For the text-containing cell, return its midpoint in (X, Y) coordinate format. 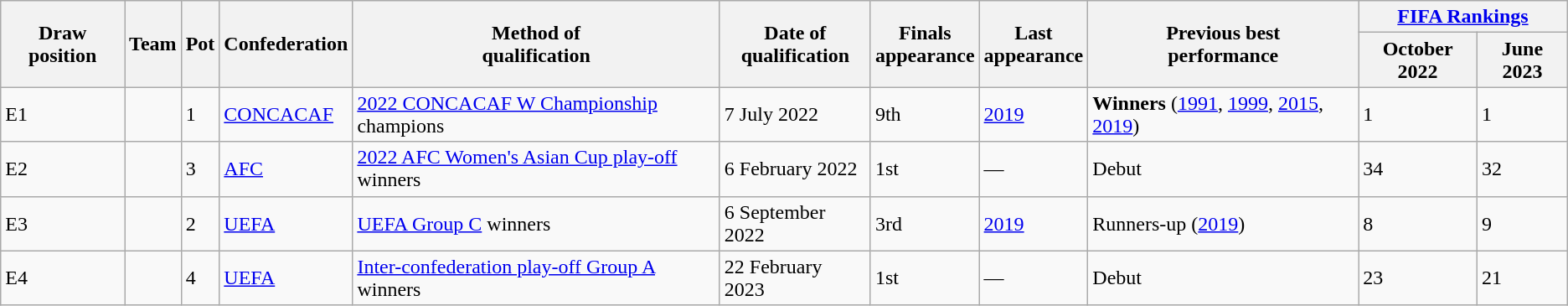
2 (200, 223)
21 (1523, 278)
3rd (925, 223)
Inter-confederation play-off Group A winners (536, 278)
Winners (1991, 1999, 2015, 2019) (1223, 114)
23 (1418, 278)
2022 CONCACAF W Championship champions (536, 114)
Pot (200, 44)
3 (200, 169)
Confederation (286, 44)
Date ofqualification (795, 44)
Team (153, 44)
Method ofqualification (536, 44)
22 February 2023 (795, 278)
AFC (286, 169)
32 (1523, 169)
Previous bestperformance (1223, 44)
FIFA Rankings (1463, 17)
34 (1418, 169)
E1 (63, 114)
UEFA Group C winners (536, 223)
8 (1418, 223)
2022 AFC Women's Asian Cup play-off winners (536, 169)
9th (925, 114)
4 (200, 278)
Finalsappearance (925, 44)
E4 (63, 278)
7 July 2022 (795, 114)
CONCACAF (286, 114)
E3 (63, 223)
Lastappearance (1034, 44)
Runners-up (2019) (1223, 223)
6 February 2022 (795, 169)
October 2022 (1418, 60)
Draw position (63, 44)
E2 (63, 169)
6 September 2022 (795, 223)
9 (1523, 223)
June 2023 (1523, 60)
